Identify which cell holds the provided text, then report its (x, y) central coordinate. 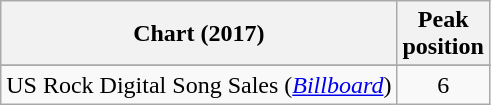
6 (443, 85)
Chart (2017) (199, 34)
Peakposition (443, 34)
US Rock Digital Song Sales (Billboard) (199, 85)
